Pinpoint the cell where the given text exists, returning its (X, Y) midpoint coordinate. 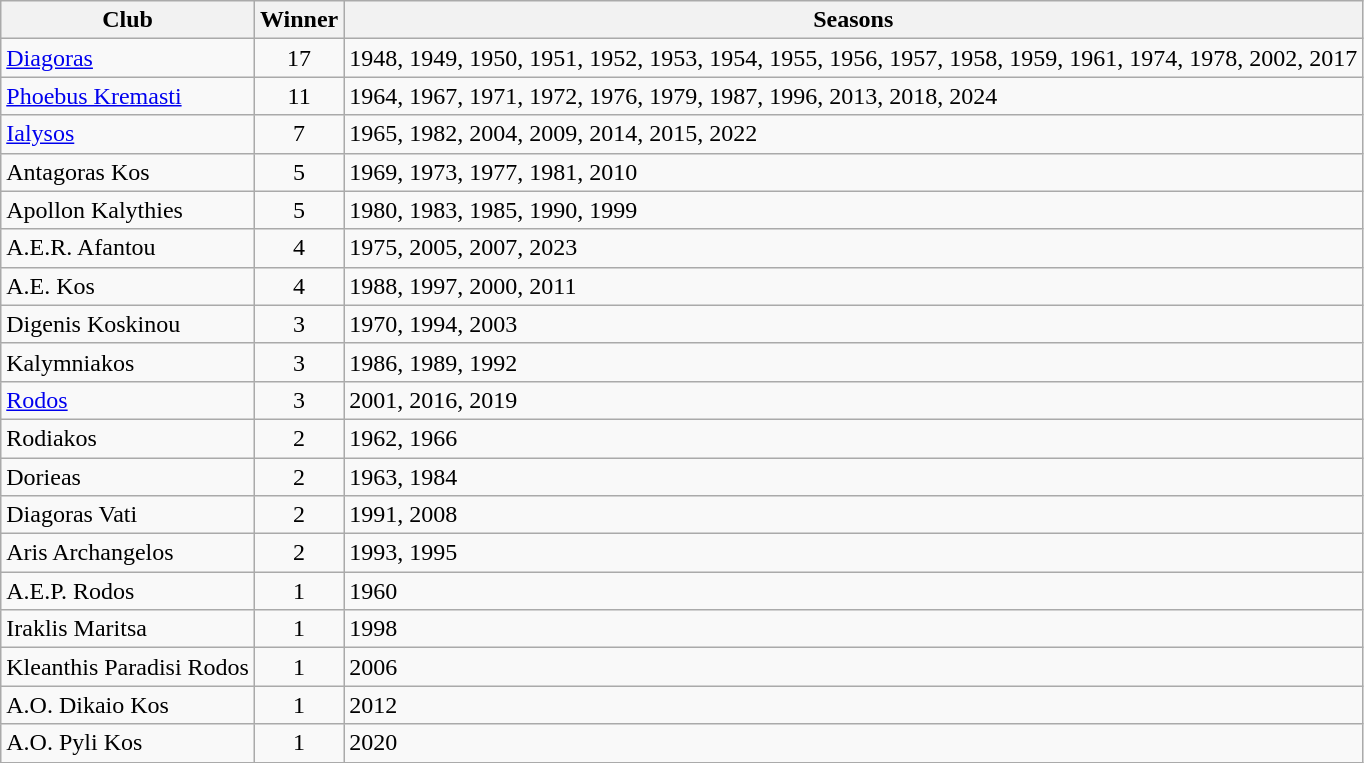
1948, 1949, 1950, 1951, 1952, 1953, 1954, 1955, 1956, 1957, 1958, 1959, 1961, 1974, 1978, 2002, 2017 (854, 58)
Club (128, 20)
1964, 1967, 1971, 1972, 1976, 1979, 1987, 1996, 2013, 2018, 2024 (854, 96)
Ialysos (128, 134)
Dorieas (128, 477)
1969, 1973, 1977, 1981, 2010 (854, 172)
1962, 1966 (854, 438)
A.E.R. Afantou (128, 248)
Rodiakos (128, 438)
1963, 1984 (854, 477)
Apollon Kalythies (128, 210)
1998 (854, 629)
Diagoras Vati (128, 515)
A.O. Dikaio Kos (128, 705)
2001, 2016, 2019 (854, 400)
1991, 2008 (854, 515)
Seasons (854, 20)
Rodos (128, 400)
A.E.P. Rodos (128, 591)
1960 (854, 591)
Aris Archangelos (128, 553)
Diagoras (128, 58)
1965, 1982, 2004, 2009, 2014, 2015, 2022 (854, 134)
Kleanthis Paradisi Rodos (128, 667)
1986, 1989, 1992 (854, 362)
1970, 1994, 2003 (854, 324)
1993, 1995 (854, 553)
1975, 2005, 2007, 2023 (854, 248)
Iraklis Maritsa (128, 629)
A.O. Pyli Kos (128, 743)
Antagoras Kos (128, 172)
1988, 1997, 2000, 2011 (854, 286)
17 (298, 58)
Winner (298, 20)
2020 (854, 743)
Kalymniakos (128, 362)
1980, 1983, 1985, 1990, 1999 (854, 210)
Phoebus Kremasti (128, 96)
2006 (854, 667)
2012 (854, 705)
Digenis Koskinou (128, 324)
11 (298, 96)
7 (298, 134)
A.E. Kos (128, 286)
